Search for the cell housing the specified text and yield its [x, y] center coordinate. 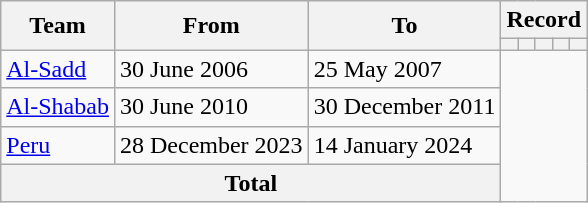
30 December 2011 [404, 107]
28 December 2023 [211, 145]
Record [544, 20]
To [404, 26]
Total [251, 183]
30 June 2010 [211, 107]
Peru [58, 145]
30 June 2006 [211, 69]
From [211, 26]
Al-Shabab [58, 107]
14 January 2024 [404, 145]
Al-Sadd [58, 69]
Team [58, 26]
25 May 2007 [404, 69]
